Scan for the cell matching the given text and deliver its [X, Y] coordinate at center. 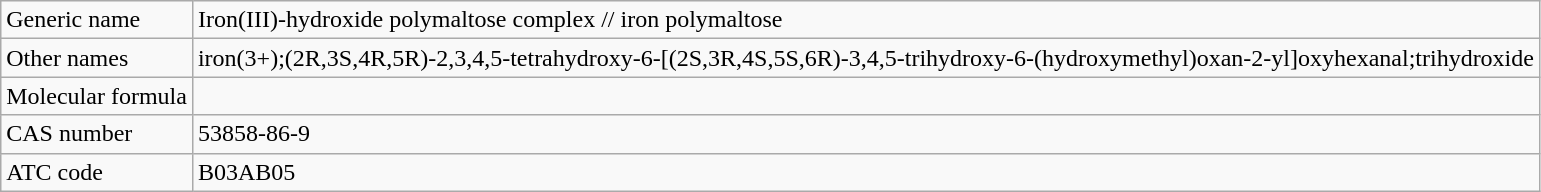
CAS number [97, 134]
Molecular formula [97, 96]
53858-86-9 [866, 134]
ATC code [97, 172]
B03AB05 [866, 172]
Other names [97, 58]
Iron(III)-hydroxide polymaltose complex // iron polymaltose [866, 20]
Generic name [97, 20]
iron(3+);(2R,3S,4R,5R)-2,3,4,5-tetrahydroxy-6-[(2S,3R,4S,5S,6R)-3,4,5-trihydroxy-6-(hydroxymethyl)oxan-2-yl]oxyhexanal;trihydroxide [866, 58]
